Identify which cell holds the provided text, then report its [x, y] central coordinate. 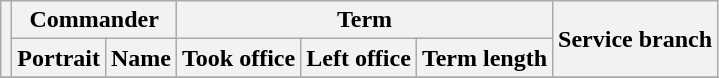
Term length [484, 58]
Term [365, 20]
Commander [94, 20]
Portrait [59, 58]
Name [140, 58]
Took office [239, 58]
Service branch [636, 39]
Left office [359, 58]
